Find where the given text appears and provide that cell's center as [X, Y] coordinate. 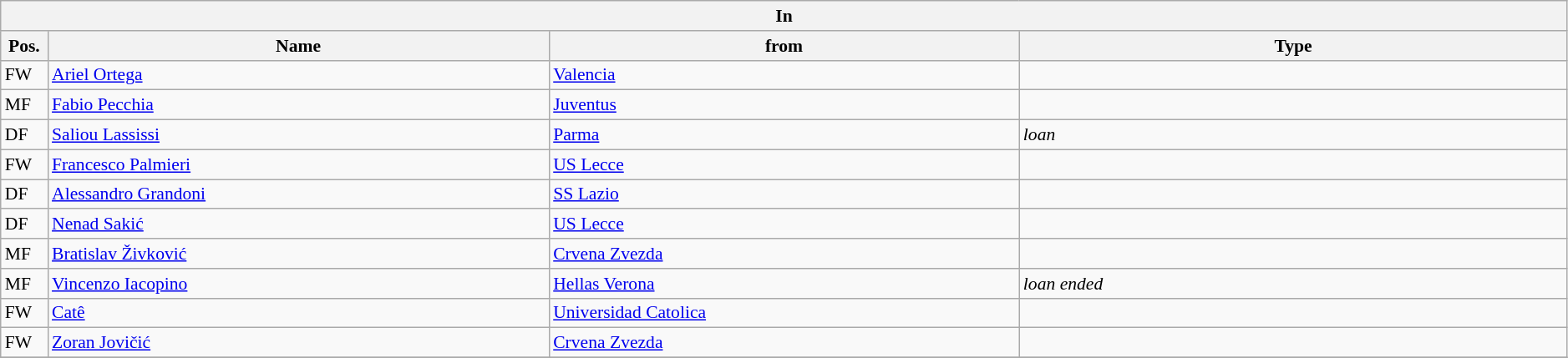
Fabio Pecchia [298, 105]
Parma [784, 135]
Catê [298, 313]
loan ended [1293, 284]
Bratislav Živković [298, 254]
In [784, 16]
Alessandro Grandoni [298, 194]
Pos. [24, 46]
Juventus [784, 105]
Nenad Sakić [298, 224]
Type [1293, 46]
from [784, 46]
Valencia [784, 75]
Saliou Lassissi [298, 135]
Hellas Verona [784, 284]
Universidad Catolica [784, 313]
Name [298, 46]
loan [1293, 135]
Vincenzo Iacopino [298, 284]
Zoran Jovičić [298, 343]
Ariel Ortega [298, 75]
Francesco Palmieri [298, 164]
SS Lazio [784, 194]
